Find where the given text appears and provide that cell's center as (x, y) coordinate. 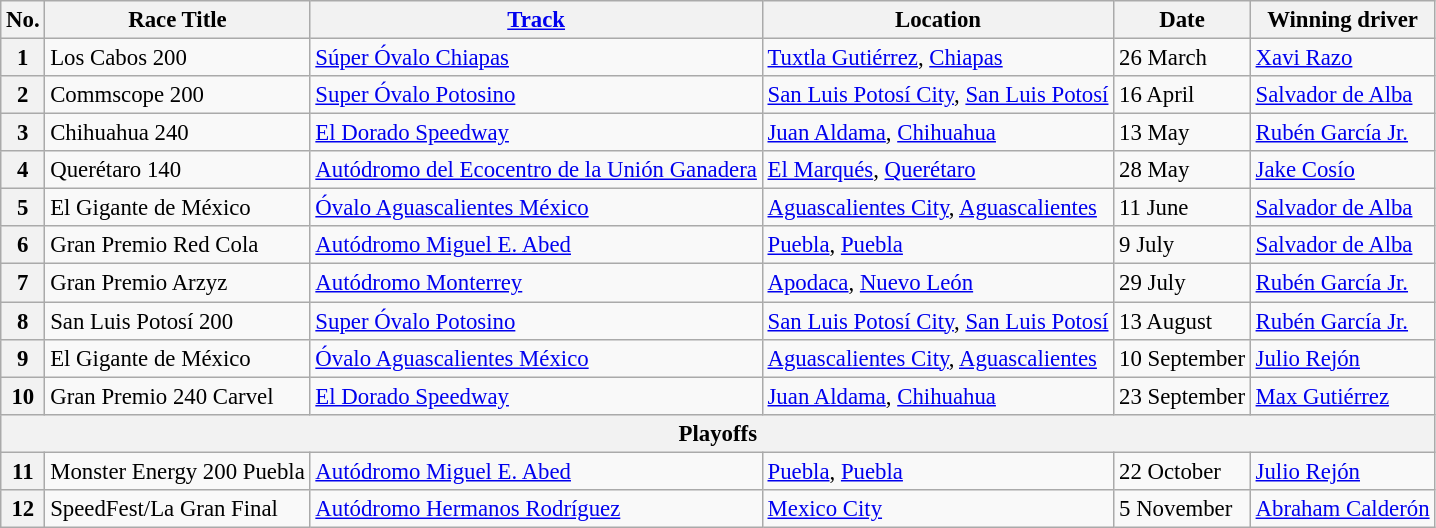
Querétaro 140 (178, 170)
SpeedFest/La Gran Final (178, 509)
11 (23, 471)
Location (938, 20)
Race Title (178, 20)
3 (23, 133)
Los Cabos 200 (178, 58)
7 (23, 283)
13 May (1182, 133)
10 (23, 396)
Súper Óvalo Chiapas (536, 58)
El Marqués, Querétaro (938, 170)
9 (23, 358)
11 June (1182, 208)
Commscope 200 (178, 95)
Autódromo del Ecocentro de la Unión Ganadera (536, 170)
Track (536, 20)
22 October (1182, 471)
29 July (1182, 283)
Autódromo Hermanos Rodríguez (536, 509)
6 (23, 245)
Mexico City (938, 509)
Date (1182, 20)
Gran Premio Red Cola (178, 245)
13 August (1182, 321)
12 (23, 509)
5 November (1182, 509)
4 (23, 170)
Max Gutiérrez (1342, 396)
23 September (1182, 396)
Gran Premio 240 Carvel (178, 396)
Playoffs (718, 433)
9 July (1182, 245)
Chihuahua 240 (178, 133)
2 (23, 95)
8 (23, 321)
28 May (1182, 170)
1 (23, 58)
Apodaca, Nuevo León (938, 283)
16 April (1182, 95)
Winning driver (1342, 20)
Abraham Calderón (1342, 509)
No. (23, 20)
San Luis Potosí 200 (178, 321)
5 (23, 208)
Autódromo Monterrey (536, 283)
26 March (1182, 58)
Monster Energy 200 Puebla (178, 471)
Jake Cosío (1342, 170)
10 September (1182, 358)
Gran Premio Arzyz (178, 283)
Xavi Razo (1342, 58)
Tuxtla Gutiérrez, Chiapas (938, 58)
